For the text-containing cell, return its midpoint in [x, y] coordinate format. 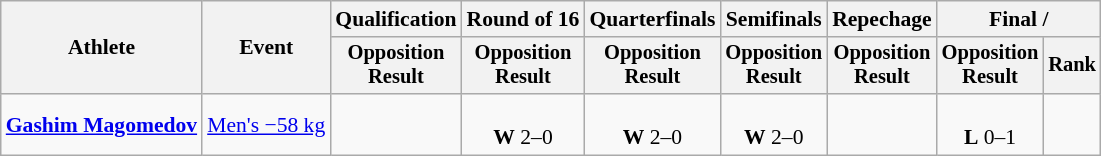
Event [266, 48]
Round of 16 [524, 19]
Final / [1019, 19]
Semifinals [774, 19]
Rank [1072, 66]
Repechage [882, 19]
Men's −58 kg [266, 124]
Athlete [102, 48]
Qualification [396, 19]
Quarterfinals [652, 19]
Gashim Magomedov [102, 124]
L 0–1 [990, 124]
